Locate the cell with the specified text and output its (x, y) center coordinate. 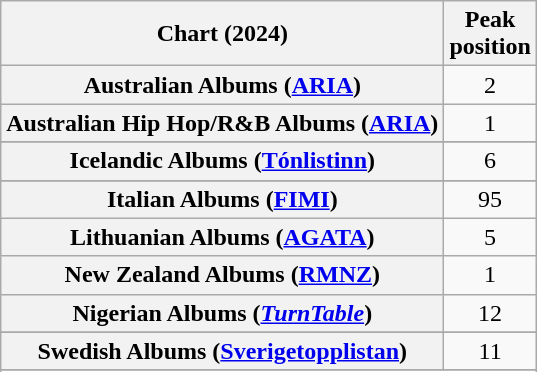
2 (490, 85)
Swedish Albums (Sverigetopplistan) (222, 351)
6 (490, 161)
Icelandic Albums (Tónlistinn) (222, 161)
Nigerian Albums (TurnTable) (222, 313)
Chart (2024) (222, 34)
5 (490, 237)
Lithuanian Albums (AGATA) (222, 237)
11 (490, 351)
12 (490, 313)
Australian Hip Hop/R&B Albums (ARIA) (222, 123)
Peakposition (490, 34)
95 (490, 199)
New Zealand Albums (RMNZ) (222, 275)
Italian Albums (FIMI) (222, 199)
Australian Albums (ARIA) (222, 85)
